Return (X, Y) of the center of cell containing provided text 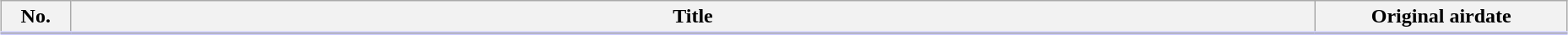
Original airdate (1441, 17)
Title (693, 17)
No. (35, 17)
